Search for the cell housing the specified text and yield its (X, Y) center coordinate. 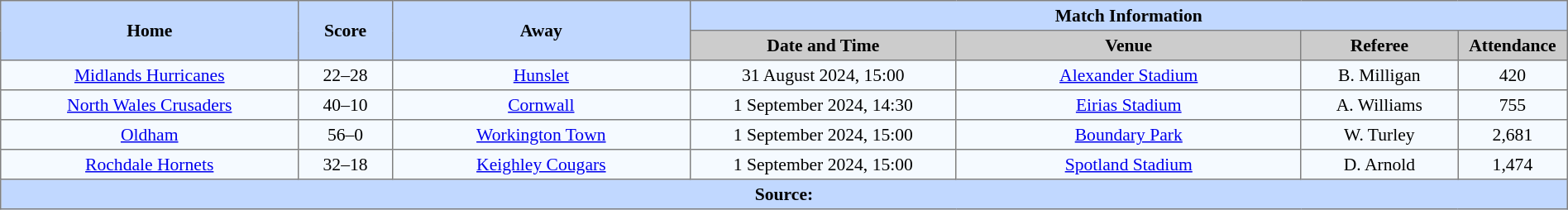
420 (1513, 75)
31 August 2024, 15:00 (823, 75)
A. Williams (1379, 105)
Eirias Stadium (1128, 105)
755 (1513, 105)
B. Milligan (1379, 75)
22–28 (346, 75)
Source: (784, 194)
Rochdale Hornets (150, 165)
Date and Time (823, 45)
Referee (1379, 45)
Home (150, 31)
Venue (1128, 45)
Away (541, 31)
D. Arnold (1379, 165)
32–18 (346, 165)
40–10 (346, 105)
Cornwall (541, 105)
1 September 2024, 14:30 (823, 105)
2,681 (1513, 135)
56–0 (346, 135)
Midlands Hurricanes (150, 75)
Attendance (1513, 45)
Hunslet (541, 75)
Workington Town (541, 135)
Boundary Park (1128, 135)
Spotland Stadium (1128, 165)
Oldham (150, 135)
Score (346, 31)
W. Turley (1379, 135)
Alexander Stadium (1128, 75)
Keighley Cougars (541, 165)
North Wales Crusaders (150, 105)
Match Information (1128, 16)
1,474 (1513, 165)
